Extract the [X, Y] coordinate from the center of the cell holding the provided text.  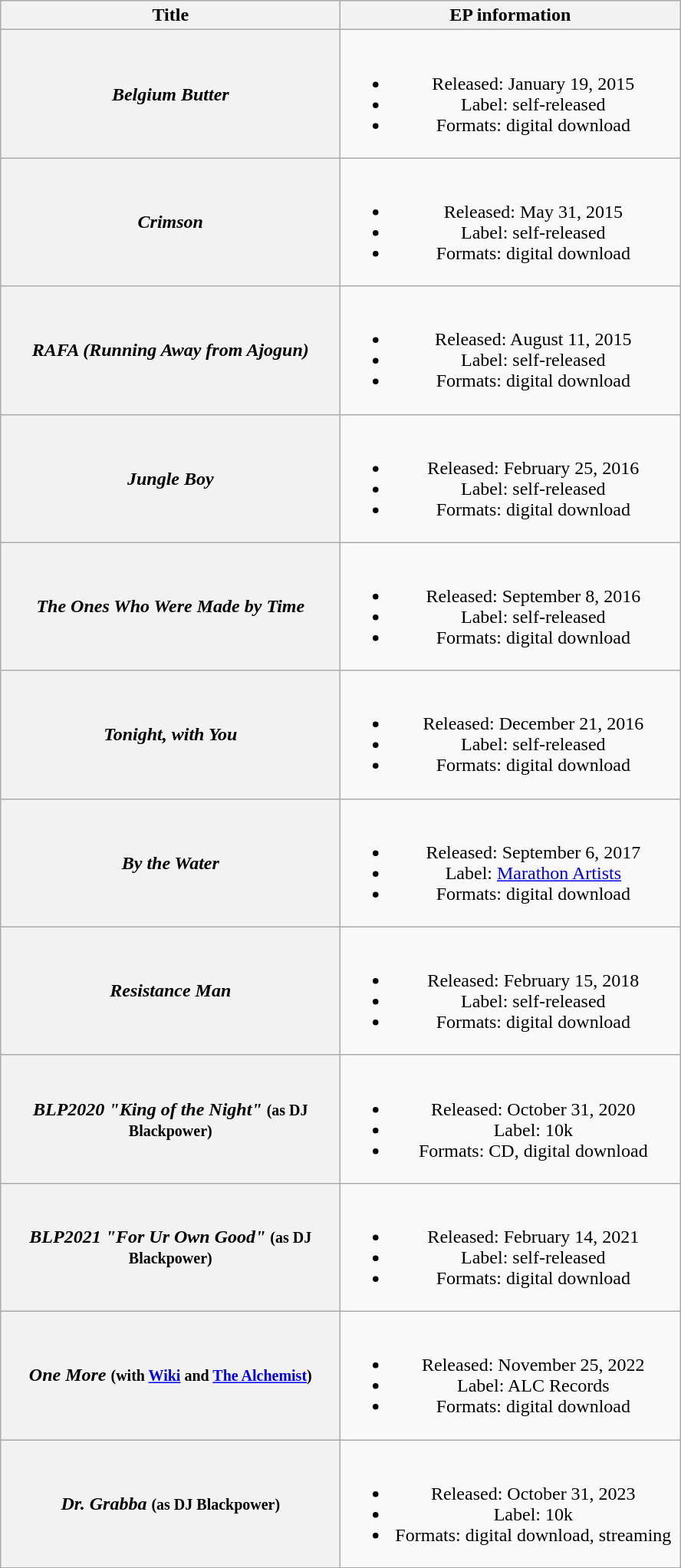
Released: September 6, 2017Label: Marathon ArtistsFormats: digital download [511, 862]
Released: August 11, 2015Label: self-releasedFormats: digital download [511, 350]
Released: January 19, 2015Label: self-releasedFormats: digital download [511, 94]
Released: October 31, 2023Label: 10kFormats: digital download, streaming [511, 1504]
By the Water [170, 862]
Released: October 31, 2020Label: 10kFormats: CD, digital download [511, 1118]
BLP2020 "King of the Night" (as DJ Blackpower) [170, 1118]
Released: February 25, 2016Label: self-releasedFormats: digital download [511, 479]
Jungle Boy [170, 479]
Tonight, with You [170, 735]
Title [170, 15]
Released: February 15, 2018Label: self-releasedFormats: digital download [511, 991]
Resistance Man [170, 991]
Released: September 8, 2016Label: self-releasedFormats: digital download [511, 606]
Released: November 25, 2022Label: ALC RecordsFormats: digital download [511, 1375]
Released: December 21, 2016Label: self-releasedFormats: digital download [511, 735]
BLP2021 "For Ur Own Good" (as DJ Blackpower) [170, 1247]
Belgium Butter [170, 94]
Dr. Grabba (as DJ Blackpower) [170, 1504]
Released: February 14, 2021Label: self-releasedFormats: digital download [511, 1247]
The Ones Who Were Made by Time [170, 606]
RAFA (Running Away from Ajogun) [170, 350]
Crimson [170, 222]
One More (with Wiki and The Alchemist) [170, 1375]
Released: May 31, 2015Label: self-releasedFormats: digital download [511, 222]
EP information [511, 15]
